Determine the [x, y] coordinate at the center of the cell enclosing the given text.  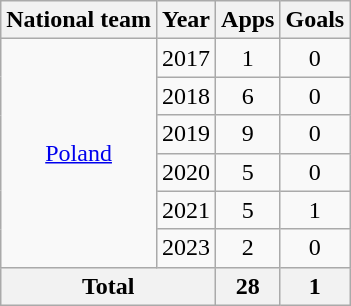
Goals [315, 20]
2020 [186, 172]
2021 [186, 210]
2019 [186, 134]
Total [108, 286]
Year [186, 20]
2018 [186, 96]
Poland [79, 153]
2017 [186, 58]
Apps [248, 20]
2023 [186, 248]
9 [248, 134]
6 [248, 96]
2 [248, 248]
28 [248, 286]
National team [79, 20]
